Identify which cell holds the provided text, then report its (x, y) central coordinate. 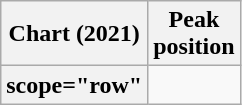
Chart (2021) (74, 34)
scope="row" (74, 85)
Peakposition (194, 34)
